From the cell containing the given text, extract its center point as (X, Y) coordinate. 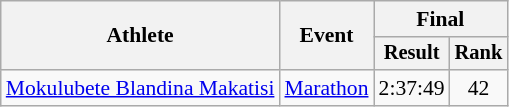
Result (412, 54)
Event (326, 36)
42 (479, 88)
Rank (479, 54)
Final (441, 19)
Marathon (326, 88)
2:37:49 (412, 88)
Athlete (140, 36)
Mokulubete Blandina Makatisi (140, 88)
